Search for the cell housing the specified text and yield its (X, Y) center coordinate. 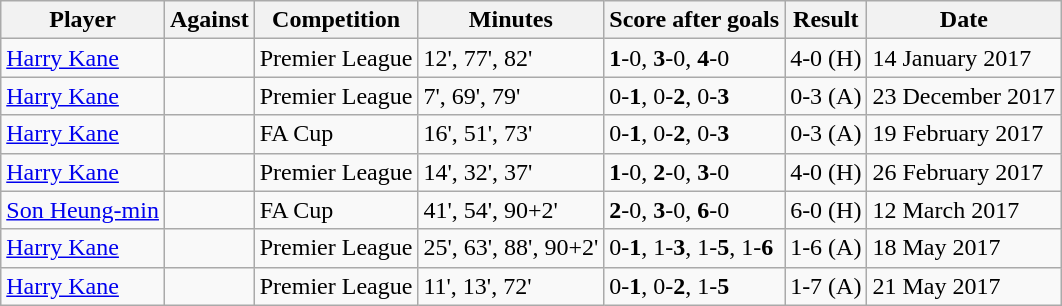
21 May 2017 (964, 286)
Against (209, 20)
1-7 (A) (826, 286)
12 March 2017 (964, 210)
16', 51', 73' (511, 134)
18 May 2017 (964, 248)
1-6 (A) (826, 248)
Score after goals (694, 20)
25', 63', 88', 90+2' (511, 248)
26 February 2017 (964, 172)
0-1, 1-3, 1-5, 1-6 (694, 248)
0-1, 0-2, 1-5 (694, 286)
41', 54', 90+2' (511, 210)
12', 77', 82' (511, 58)
23 December 2017 (964, 96)
19 February 2017 (964, 134)
14 January 2017 (964, 58)
Minutes (511, 20)
1-0, 3-0, 4-0 (694, 58)
Player (83, 20)
11', 13', 72' (511, 286)
Result (826, 20)
14', 32', 37' (511, 172)
7', 69', 79' (511, 96)
1-0, 2-0, 3-0 (694, 172)
Date (964, 20)
Competition (336, 20)
2-0, 3-0, 6-0 (694, 210)
Son Heung-min (83, 210)
6-0 (H) (826, 210)
